Determine the [x, y] coordinate at the center of the cell enclosing the given text.  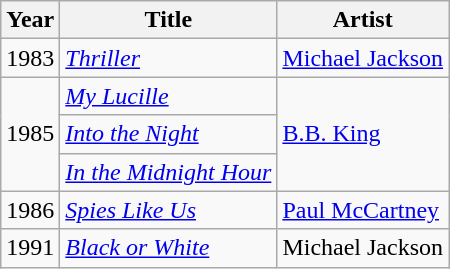
Title [168, 20]
In the Midnight Hour [168, 172]
My Lucille [168, 96]
Black or White [168, 248]
Year [30, 20]
Thriller [168, 58]
1983 [30, 58]
Spies Like Us [168, 210]
1991 [30, 248]
Artist [363, 20]
Into the Night [168, 134]
Paul McCartney [363, 210]
1986 [30, 210]
1985 [30, 134]
B.B. King [363, 134]
